For the text-containing cell, return its midpoint in [X, Y] coordinate format. 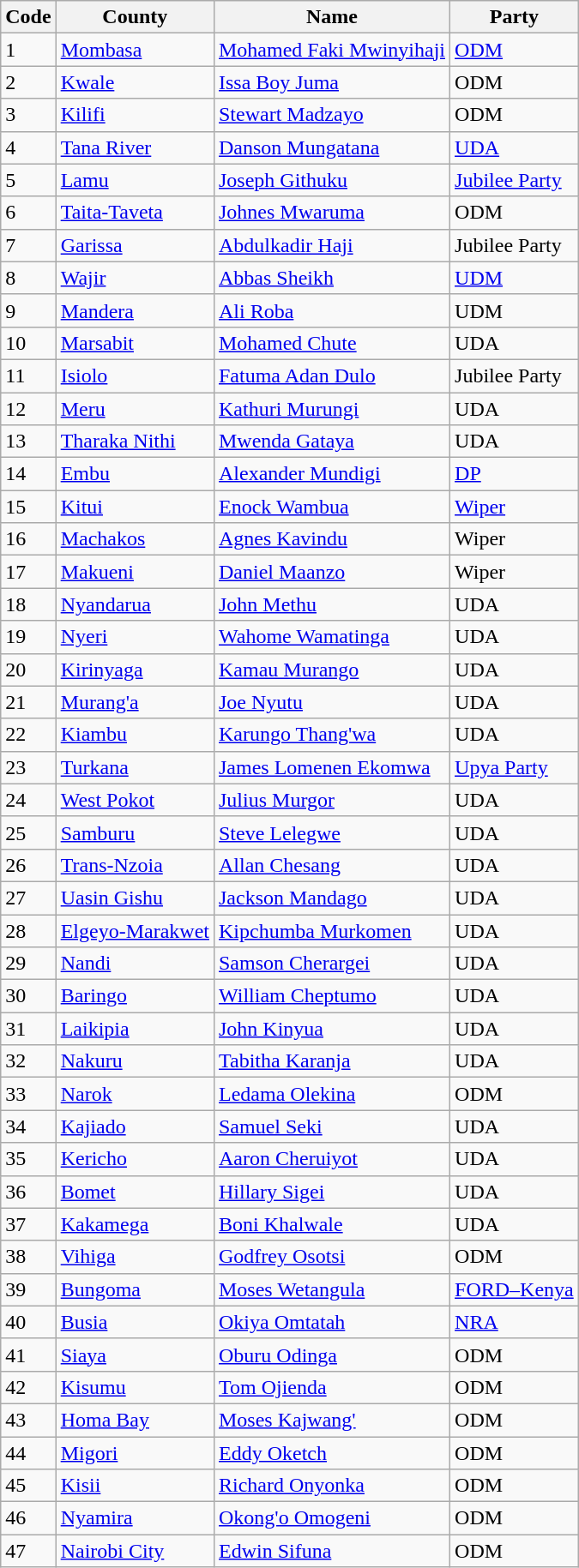
Siaya [135, 1355]
Issa Boy Juma [331, 82]
Edwin Sifuna [331, 1551]
Kisumu [135, 1387]
28 [28, 930]
Mohamed Faki Mwinyihaji [331, 50]
County [135, 17]
12 [28, 409]
Nairobi City [135, 1551]
Turkana [135, 767]
Bomet [135, 1192]
Kamau Murango [331, 670]
Taita-Taveta [135, 213]
Tharaka Nithi [135, 442]
DP [515, 474]
Stewart Madzayo [331, 115]
Narok [135, 1094]
3 [28, 115]
2 [28, 82]
Samuel Seki [331, 1126]
44 [28, 1453]
Moses Wetangula [331, 1289]
Mandera [135, 310]
Laikipia [135, 1029]
35 [28, 1159]
7 [28, 245]
31 [28, 1029]
Murang'a [135, 702]
Allan Chesang [331, 865]
Code [28, 17]
Bungoma [135, 1289]
25 [28, 832]
Machakos [135, 539]
45 [28, 1486]
40 [28, 1322]
Nyandarua [135, 604]
43 [28, 1420]
36 [28, 1192]
Ledama Olekina [331, 1094]
FORD–Kenya [515, 1289]
NRA [515, 1322]
West Pokot [135, 800]
Meru [135, 409]
Mombasa [135, 50]
Hillary Sigei [331, 1192]
27 [28, 898]
13 [28, 442]
Nyeri [135, 637]
37 [28, 1224]
Eddy Oketch [331, 1453]
20 [28, 670]
9 [28, 310]
John Methu [331, 604]
Elgeyo-Marakwet [135, 930]
Migori [135, 1453]
Upya Party [515, 767]
Tana River [135, 147]
Kirinyaga [135, 670]
Baringo [135, 996]
Wahome Wamatinga [331, 637]
38 [28, 1257]
Aaron Cheruiyot [331, 1159]
39 [28, 1289]
Steve Lelegwe [331, 832]
21 [28, 702]
Agnes Kavindu [331, 539]
Makueni [135, 572]
23 [28, 767]
8 [28, 278]
Isiolo [135, 375]
Kilifi [135, 115]
Abbas Sheikh [331, 278]
Boni Khalwale [331, 1224]
5 [28, 180]
Joe Nyutu [331, 702]
18 [28, 604]
John Kinyua [331, 1029]
11 [28, 375]
Okong'o Omogeni [331, 1518]
34 [28, 1126]
Richard Onyonka [331, 1486]
Oburu Odinga [331, 1355]
Tom Ojienda [331, 1387]
Joseph Githuku [331, 180]
Kakamega [135, 1224]
17 [28, 572]
4 [28, 147]
Vihiga [135, 1257]
Marsabit [135, 343]
Nyamira [135, 1518]
41 [28, 1355]
Kipchumba Murkomen [331, 930]
Wajir [135, 278]
James Lomenen Ekomwa [331, 767]
Enock Wambua [331, 507]
Johnes Mwaruma [331, 213]
Danson Mungatana [331, 147]
Kericho [135, 1159]
Julius Murgor [331, 800]
47 [28, 1551]
Karungo Thang'wa [331, 735]
29 [28, 964]
Daniel Maanzo [331, 572]
Kajiado [135, 1126]
Party [515, 17]
Kisii [135, 1486]
42 [28, 1387]
30 [28, 996]
19 [28, 637]
Jackson Mandago [331, 898]
26 [28, 865]
Name [331, 17]
Garissa [135, 245]
Ali Roba [331, 310]
Nandi [135, 964]
William Cheptumo [331, 996]
Nakuru [135, 1061]
Fatuma Adan Dulo [331, 375]
Tabitha Karanja [331, 1061]
Okiya Omtatah [331, 1322]
Kathuri Murungi [331, 409]
10 [28, 343]
Lamu [135, 180]
Busia [135, 1322]
24 [28, 800]
Samson Cherargei [331, 964]
33 [28, 1094]
Godfrey Osotsi [331, 1257]
Kiambu [135, 735]
Mwenda Gataya [331, 442]
Embu [135, 474]
Trans-Nzoia [135, 865]
Moses Kajwang' [331, 1420]
Uasin Gishu [135, 898]
Abdulkadir Haji [331, 245]
32 [28, 1061]
Alexander Mundigi [331, 474]
22 [28, 735]
15 [28, 507]
46 [28, 1518]
16 [28, 539]
Samburu [135, 832]
Mohamed Chute [331, 343]
1 [28, 50]
Kitui [135, 507]
Kwale [135, 82]
Homa Bay [135, 1420]
6 [28, 213]
14 [28, 474]
